Output the (x, y) coordinate of the center of the cell containing the given text.  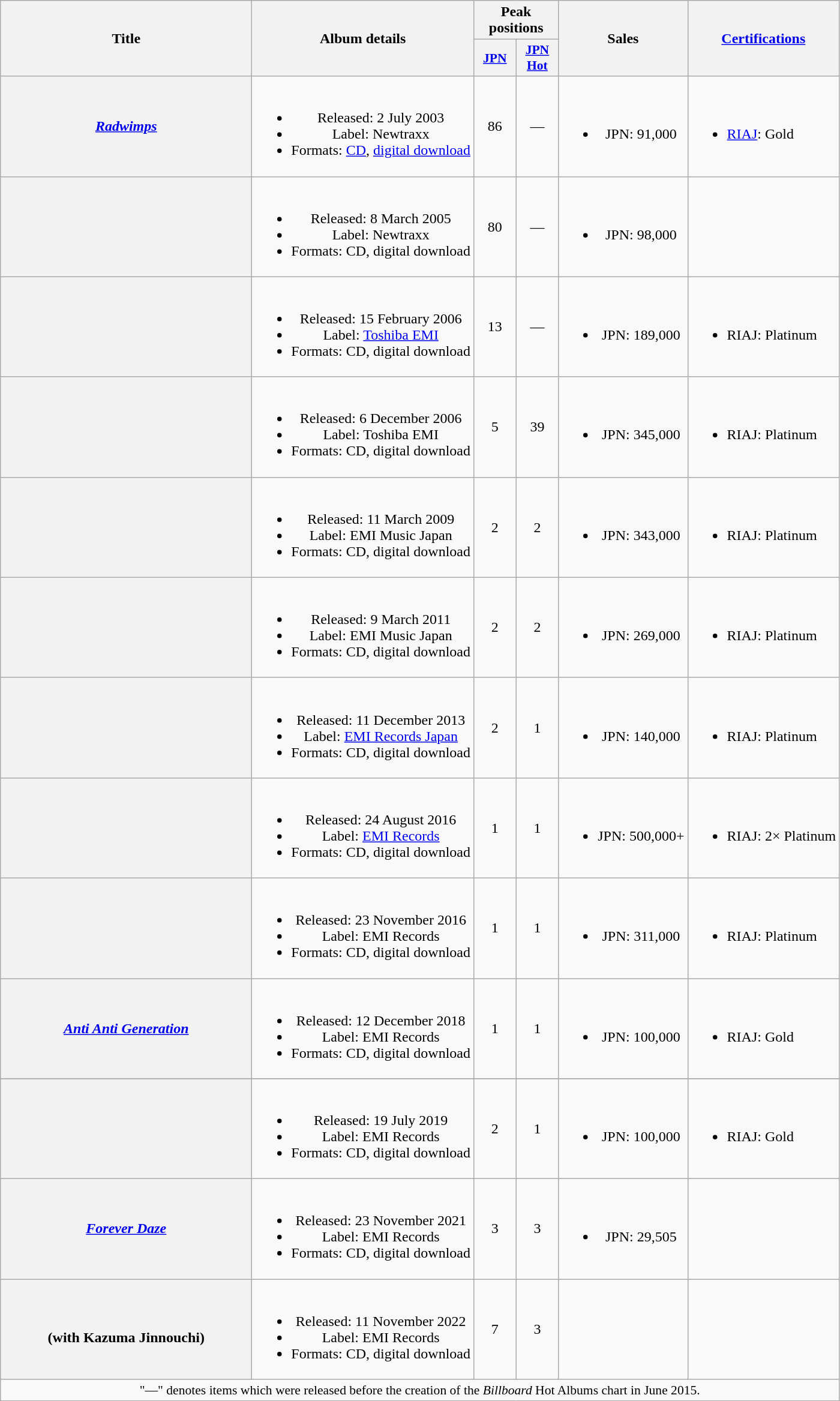
Radwimps (126, 126)
Released: 24 August 2016 Label: EMI RecordsFormats: CD, digital download (363, 828)
JPN: 343,000 (623, 527)
RIAJ: 2× Platinum (763, 828)
7 (496, 1330)
JPN: 98,000 (623, 227)
JPN: 269,000 (623, 628)
Title (126, 38)
Released: 23 November 2016 Label: EMI RecordsFormats: CD, digital download (363, 928)
Released: 11 December 2013 Label: EMI Records JapanFormats: CD, digital download (363, 727)
JPN: 189,000 (623, 326)
JPN: 91,000 (623, 126)
Album details (363, 38)
Released: 8 March 2005 Label: NewtraxxFormats: CD, digital download (363, 227)
Released: 9 March 2011 Label: EMI Music JapanFormats: CD, digital download (363, 628)
Peak positions (516, 20)
JPN: 345,000 (623, 427)
JPN: 500,000+ (623, 828)
Released: 2 July 2003 Label: NewtraxxFormats: CD, digital download (363, 126)
5 (496, 427)
Released: 12 December 2018 Label: EMI RecordsFormats: CD, digital download (363, 1028)
(with Kazuma Jinnouchi) (126, 1330)
13 (496, 326)
JPN (496, 58)
JPN Hot (538, 58)
JPN: 29,505 (623, 1229)
Certifications (763, 38)
JPN: 311,000 (623, 928)
Released: 19 July 2019 Label: EMI RecordsFormats: CD, digital download (363, 1129)
Forever Daze (126, 1229)
Anti Anti Generation (126, 1028)
39 (538, 427)
Sales (623, 38)
"—" denotes items which were released before the creation of the Billboard Hot Albums chart in June 2015. (420, 1390)
86 (496, 126)
Released: 11 November 2022Label: EMI RecordsFormats: CD, digital download (363, 1330)
Released: 6 December 2006 Label: Toshiba EMIFormats: CD, digital download (363, 427)
JPN: 140,000 (623, 727)
Released: 15 February 2006 Label: Toshiba EMIFormats: CD, digital download (363, 326)
Released: 23 November 2021Label: EMI RecordsFormats: CD, digital download (363, 1229)
Released: 11 March 2009 Label: EMI Music JapanFormats: CD, digital download (363, 527)
80 (496, 227)
